Search for the cell housing the specified text and yield its (X, Y) center coordinate. 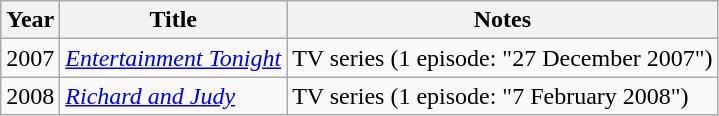
2008 (30, 96)
2007 (30, 58)
TV series (1 episode: "27 December 2007") (502, 58)
Entertainment Tonight (174, 58)
Notes (502, 20)
Title (174, 20)
Richard and Judy (174, 96)
Year (30, 20)
TV series (1 episode: "7 February 2008") (502, 96)
